From the cell containing the given text, extract its center point as (x, y) coordinate. 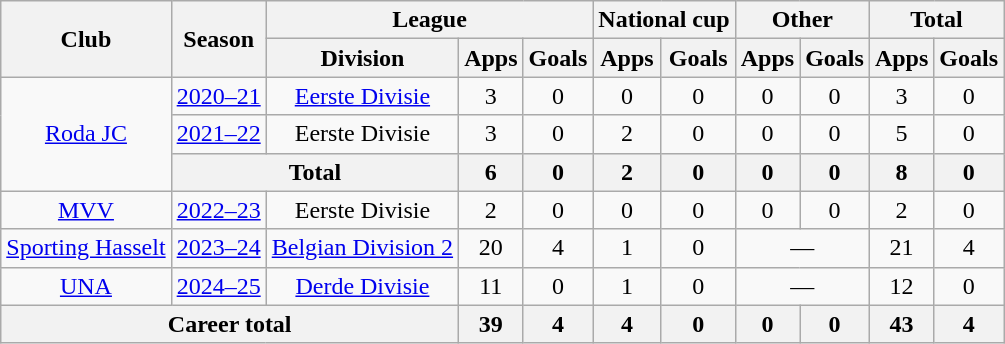
Roda JC (86, 134)
2023–24 (218, 248)
21 (901, 248)
8 (901, 172)
12 (901, 286)
2022–23 (218, 210)
2020–21 (218, 96)
Other (802, 20)
National cup (664, 20)
Division (362, 58)
League (430, 20)
MVV (86, 210)
43 (901, 324)
Career total (230, 324)
5 (901, 134)
2024–25 (218, 286)
11 (491, 286)
UNA (86, 286)
Belgian Division 2 (362, 248)
Club (86, 39)
Sporting Hasselt (86, 248)
6 (491, 172)
Season (218, 39)
39 (491, 324)
20 (491, 248)
Derde Divisie (362, 286)
2021–22 (218, 134)
